Find where the given text appears and provide that cell's center as (x, y) coordinate. 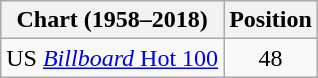
Chart (1958–2018) (112, 20)
48 (271, 58)
US Billboard Hot 100 (112, 58)
Position (271, 20)
